Provide the (x, y) coordinate of the cell's center where the given text is located.  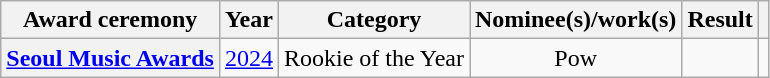
Rookie of the Year (374, 58)
Seoul Music Awards (110, 58)
Year (248, 20)
Pow (576, 58)
Result (720, 20)
2024 (248, 58)
Award ceremony (110, 20)
Category (374, 20)
Nominee(s)/work(s) (576, 20)
